Scan for the cell matching the given text and deliver its [X, Y] coordinate at center. 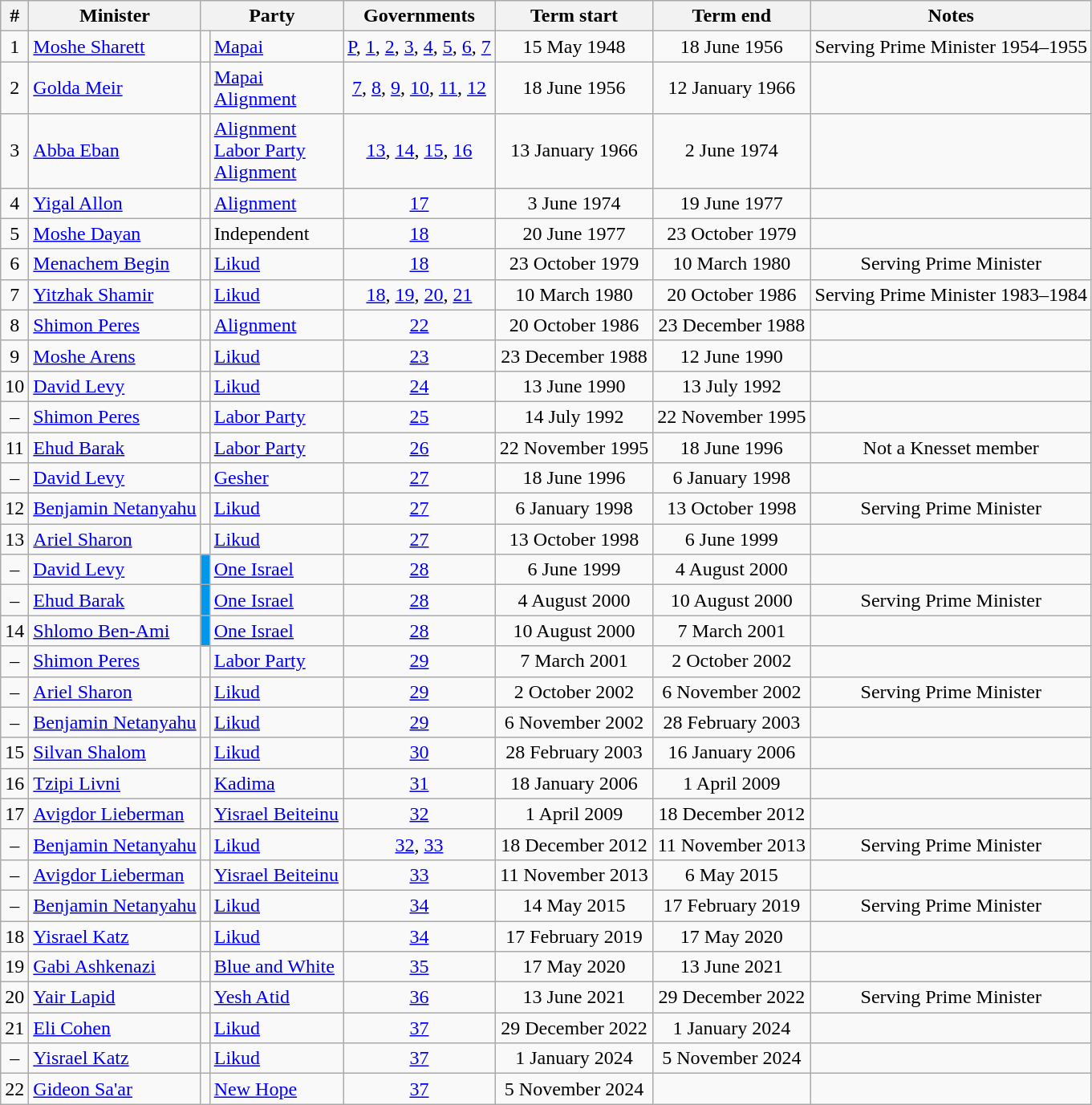
32 [420, 814]
36 [420, 997]
Independent [276, 234]
31 [420, 783]
Not a Knesset member [951, 447]
13 [14, 539]
1 [14, 47]
Minister [115, 16]
14 May 2015 [574, 905]
Mapai [276, 47]
Yitzhak Shamir [115, 295]
18 January 2006 [574, 783]
23 [420, 355]
Gideon Sa'ar [115, 1089]
Blue and White [276, 967]
Term end [732, 16]
32, 33 [420, 844]
10 [14, 386]
Yair Lapid [115, 997]
20 June 1977 [574, 234]
Gesher [276, 478]
21 [14, 1028]
19 [14, 967]
AlignmentLabor PartyAlignment [276, 151]
P, 1, 2, 3, 4, 5, 6, 7 [420, 47]
Serving Prime Minister 1983–1984 [951, 295]
25 [420, 416]
Eli Cohen [115, 1028]
Yigal Allon [115, 203]
6 [14, 264]
New Hope [276, 1089]
Gabi Ashkenazi [115, 967]
8 [14, 325]
Governments [420, 16]
12 January 1966 [732, 88]
24 [420, 386]
7, 8, 9, 10, 11, 12 [420, 88]
MapaiAlignment [276, 88]
Golda Meir [115, 88]
6 May 2015 [732, 875]
Moshe Arens [115, 355]
16 [14, 783]
Party [271, 16]
Serving Prime Minister 1954–1955 [951, 47]
13 January 1966 [574, 151]
14 [14, 631]
Tzipi Livni [115, 783]
3 [14, 151]
Abba Eban [115, 151]
11 [14, 447]
Shlomo Ben-Ami [115, 631]
20 [14, 997]
16 January 2006 [732, 753]
13 June 1990 [574, 386]
3 June 1974 [574, 203]
# [14, 16]
4 [14, 203]
Notes [951, 16]
30 [420, 753]
35 [420, 967]
Silvan Shalom [115, 753]
12 [14, 509]
33 [420, 875]
Moshe Sharett [115, 47]
13 July 1992 [732, 386]
7 [14, 295]
5 [14, 234]
Moshe Dayan [115, 234]
9 [14, 355]
Menachem Begin [115, 264]
14 July 1992 [574, 416]
15 May 1948 [574, 47]
2 June 1974 [732, 151]
26 [420, 447]
Term start [574, 16]
18, 19, 20, 21 [420, 295]
19 June 1977 [732, 203]
13, 14, 15, 16 [420, 151]
15 [14, 753]
Yesh Atid [276, 997]
Kadima [276, 783]
2 [14, 88]
12 June 1990 [732, 355]
